Search for the cell housing the specified text and yield its (x, y) center coordinate. 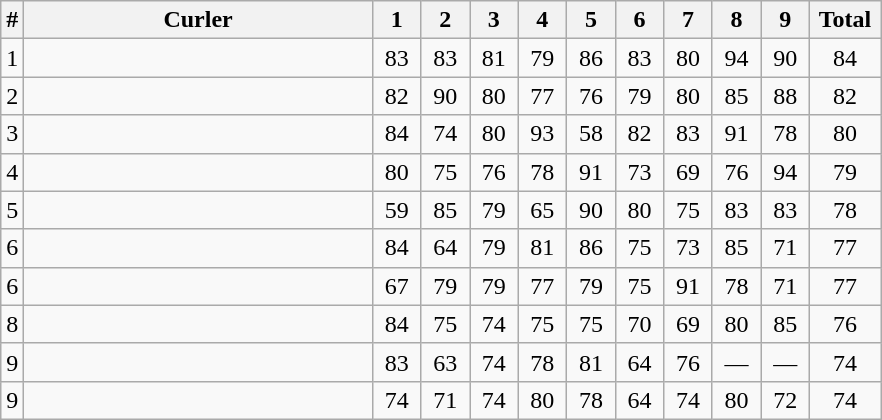
7 (688, 20)
72 (786, 400)
70 (640, 324)
58 (592, 134)
65 (542, 210)
59 (396, 210)
88 (786, 96)
Total (844, 20)
93 (542, 134)
67 (396, 286)
# (12, 20)
63 (446, 362)
Curler (198, 20)
